Pinpoint the cell where the given text exists, returning its (X, Y) midpoint coordinate. 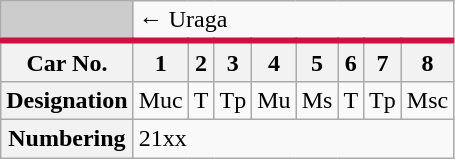
Car No. (67, 61)
21xx (294, 138)
Muc (160, 100)
Ms (317, 100)
8 (427, 61)
6 (351, 61)
1 (160, 61)
7 (383, 61)
4 (274, 61)
Msc (427, 100)
← Uraga (294, 21)
Designation (67, 100)
3 (233, 61)
Mu (274, 100)
Numbering (67, 138)
2 (201, 61)
5 (317, 61)
